Identify which cell holds the provided text, then report its (x, y) central coordinate. 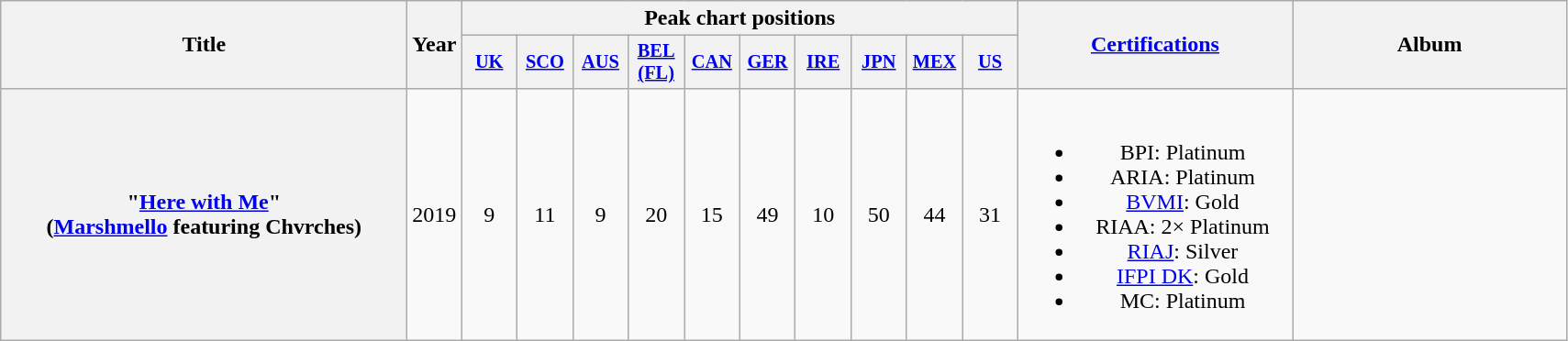
10 (824, 214)
US (991, 62)
Certifications (1154, 45)
50 (879, 214)
SCO (545, 62)
15 (712, 214)
UK (490, 62)
11 (545, 214)
"Here with Me"(Marshmello featuring Chvrches) (204, 214)
44 (934, 214)
20 (657, 214)
CAN (712, 62)
AUS (600, 62)
Year (435, 45)
2019 (435, 214)
31 (991, 214)
49 (767, 214)
JPN (879, 62)
BEL(FL) (657, 62)
Album (1429, 45)
Peak chart positions (740, 18)
Title (204, 45)
IRE (824, 62)
MEX (934, 62)
BPI: PlatinumARIA: PlatinumBVMI: GoldRIAA: 2× PlatinumRIAJ: Silver IFPI DK: GoldMC: Platinum (1154, 214)
GER (767, 62)
